Capture the cell that displays the provided text and extract its (X, Y) central coordinate. 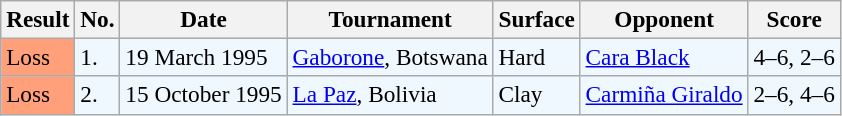
La Paz, Bolivia (390, 95)
Hard (536, 57)
Clay (536, 95)
19 March 1995 (204, 57)
Gaborone, Botswana (390, 57)
Cara Black (664, 57)
Carmiña Giraldo (664, 95)
Score (794, 19)
Surface (536, 19)
15 October 1995 (204, 95)
No. (98, 19)
Date (204, 19)
1. (98, 57)
Result (38, 19)
2–6, 4–6 (794, 95)
Tournament (390, 19)
2. (98, 95)
Opponent (664, 19)
4–6, 2–6 (794, 57)
